Find where the given text appears and provide that cell's center as [X, Y] coordinate. 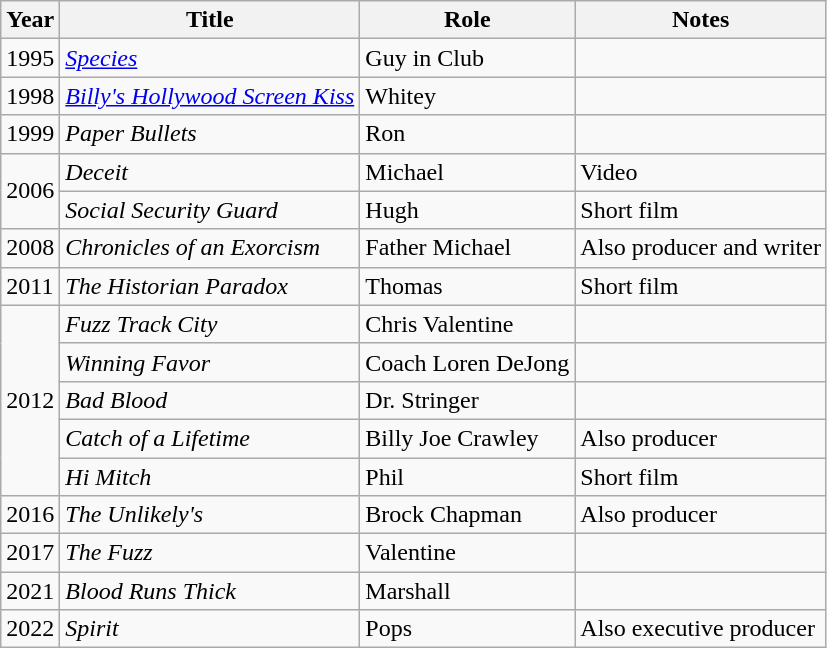
Role [468, 20]
Winning Favor [210, 362]
Father Michael [468, 248]
Pops [468, 629]
Video [701, 172]
Billy Joe Crawley [468, 438]
Paper Bullets [210, 134]
1995 [30, 58]
Spirit [210, 629]
Guy in Club [468, 58]
Year [30, 20]
Coach Loren DeJong [468, 362]
Ron [468, 134]
Marshall [468, 591]
The Historian Paradox [210, 286]
2021 [30, 591]
Phil [468, 477]
Catch of a Lifetime [210, 438]
Brock Chapman [468, 515]
Also executive producer [701, 629]
2016 [30, 515]
2006 [30, 191]
Michael [468, 172]
Hi Mitch [210, 477]
2022 [30, 629]
2017 [30, 553]
Notes [701, 20]
2012 [30, 400]
Chronicles of an Exorcism [210, 248]
The Fuzz [210, 553]
Hugh [468, 210]
2011 [30, 286]
The Unlikely's [210, 515]
Chris Valentine [468, 324]
Title [210, 20]
1999 [30, 134]
Also producer and writer [701, 248]
Deceit [210, 172]
2008 [30, 248]
Fuzz Track City [210, 324]
Bad Blood [210, 400]
1998 [30, 96]
Valentine [468, 553]
Social Security Guard [210, 210]
Dr. Stringer [468, 400]
Billy's Hollywood Screen Kiss [210, 96]
Blood Runs Thick [210, 591]
Thomas [468, 286]
Species [210, 58]
Whitey [468, 96]
